Extract the [X, Y] coordinate from the center of the cell holding the provided text.  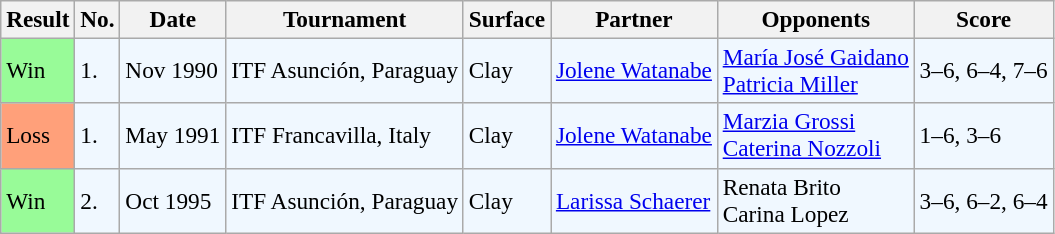
Opponents [816, 19]
Marzia Grossi Caterina Nozzoli [816, 136]
3–6, 6–2, 6–4 [984, 200]
Tournament [345, 19]
Loss [38, 136]
2. [98, 200]
Partner [634, 19]
Score [984, 19]
1–6, 3–6 [984, 136]
3–6, 6–4, 7–6 [984, 70]
May 1991 [173, 136]
Larissa Schaerer [634, 200]
María José Gaidano Patricia Miller [816, 70]
Date [173, 19]
Nov 1990 [173, 70]
ITF Francavilla, Italy [345, 136]
Oct 1995 [173, 200]
No. [98, 19]
Renata Brito Carina Lopez [816, 200]
Surface [506, 19]
Result [38, 19]
